For the text-containing cell, return its midpoint in [X, Y] coordinate format. 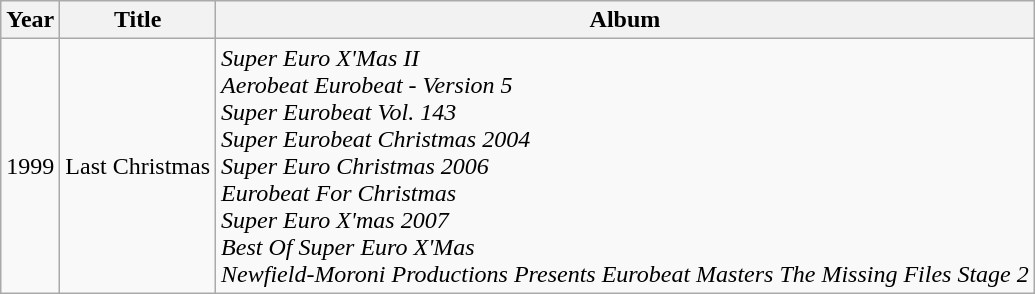
Last Christmas [138, 166]
Album [626, 20]
Year [30, 20]
Title [138, 20]
1999 [30, 166]
